Scan for the cell matching the given text and deliver its (x, y) coordinate at center. 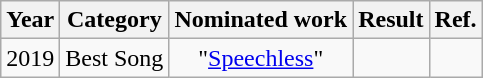
2019 (30, 58)
Ref. (456, 20)
Result (391, 20)
Category (114, 20)
Year (30, 20)
"Speechless" (261, 58)
Nominated work (261, 20)
Best Song (114, 58)
